Locate the cell with the specified text and output its (x, y) center coordinate. 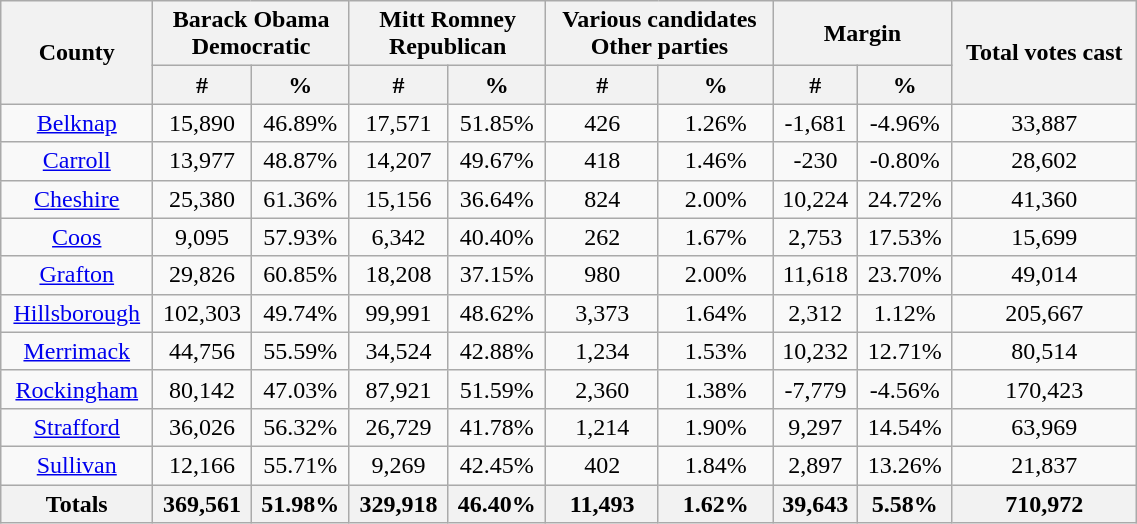
-7,779 (816, 389)
Mitt RomneyRepublican (448, 34)
426 (602, 123)
10,224 (816, 199)
Coos (77, 237)
1.26% (715, 123)
51.98% (300, 503)
39,643 (816, 503)
-230 (816, 161)
Carroll (77, 161)
329,918 (398, 503)
2,897 (816, 465)
1.67% (715, 237)
55.71% (300, 465)
Totals (77, 503)
41.78% (497, 427)
13,977 (202, 161)
12.71% (905, 351)
-4.56% (905, 389)
Cheshire (77, 199)
37.15% (497, 275)
51.59% (497, 389)
Total votes cast (1044, 52)
2,753 (816, 237)
26,729 (398, 427)
Belknap (77, 123)
80,514 (1044, 351)
17,571 (398, 123)
13.26% (905, 465)
10,232 (816, 351)
1.84% (715, 465)
Barack ObamaDemocratic (252, 34)
61.36% (300, 199)
46.89% (300, 123)
1.38% (715, 389)
15,890 (202, 123)
42.45% (497, 465)
County (77, 52)
25,380 (202, 199)
80,142 (202, 389)
-1,681 (816, 123)
41,360 (1044, 199)
Sullivan (77, 465)
36,026 (202, 427)
205,667 (1044, 313)
262 (602, 237)
14,207 (398, 161)
2,360 (602, 389)
Margin (862, 34)
Grafton (77, 275)
49.74% (300, 313)
46.40% (497, 503)
99,991 (398, 313)
47.03% (300, 389)
40.40% (497, 237)
1.12% (905, 313)
87,921 (398, 389)
5.58% (905, 503)
1.64% (715, 313)
12,166 (202, 465)
3,373 (602, 313)
28,602 (1044, 161)
57.93% (300, 237)
418 (602, 161)
1.62% (715, 503)
369,561 (202, 503)
824 (602, 199)
21,837 (1044, 465)
55.59% (300, 351)
Rockingham (77, 389)
1,214 (602, 427)
Various candidatesOther parties (660, 34)
63,969 (1044, 427)
14.54% (905, 427)
-0.80% (905, 161)
17.53% (905, 237)
24.72% (905, 199)
15,156 (398, 199)
49,014 (1044, 275)
980 (602, 275)
44,756 (202, 351)
102,303 (202, 313)
-4.96% (905, 123)
15,699 (1044, 237)
Strafford (77, 427)
33,887 (1044, 123)
11,618 (816, 275)
9,269 (398, 465)
Merrimack (77, 351)
48.62% (497, 313)
1.46% (715, 161)
34,524 (398, 351)
1.53% (715, 351)
11,493 (602, 503)
36.64% (497, 199)
9,095 (202, 237)
29,826 (202, 275)
6,342 (398, 237)
710,972 (1044, 503)
23.70% (905, 275)
42.88% (497, 351)
18,208 (398, 275)
49.67% (497, 161)
2,312 (816, 313)
1,234 (602, 351)
Hillsborough (77, 313)
9,297 (816, 427)
51.85% (497, 123)
60.85% (300, 275)
48.87% (300, 161)
56.32% (300, 427)
170,423 (1044, 389)
402 (602, 465)
1.90% (715, 427)
